Provide the [X, Y] coordinate of the cell's center where the given text is located.  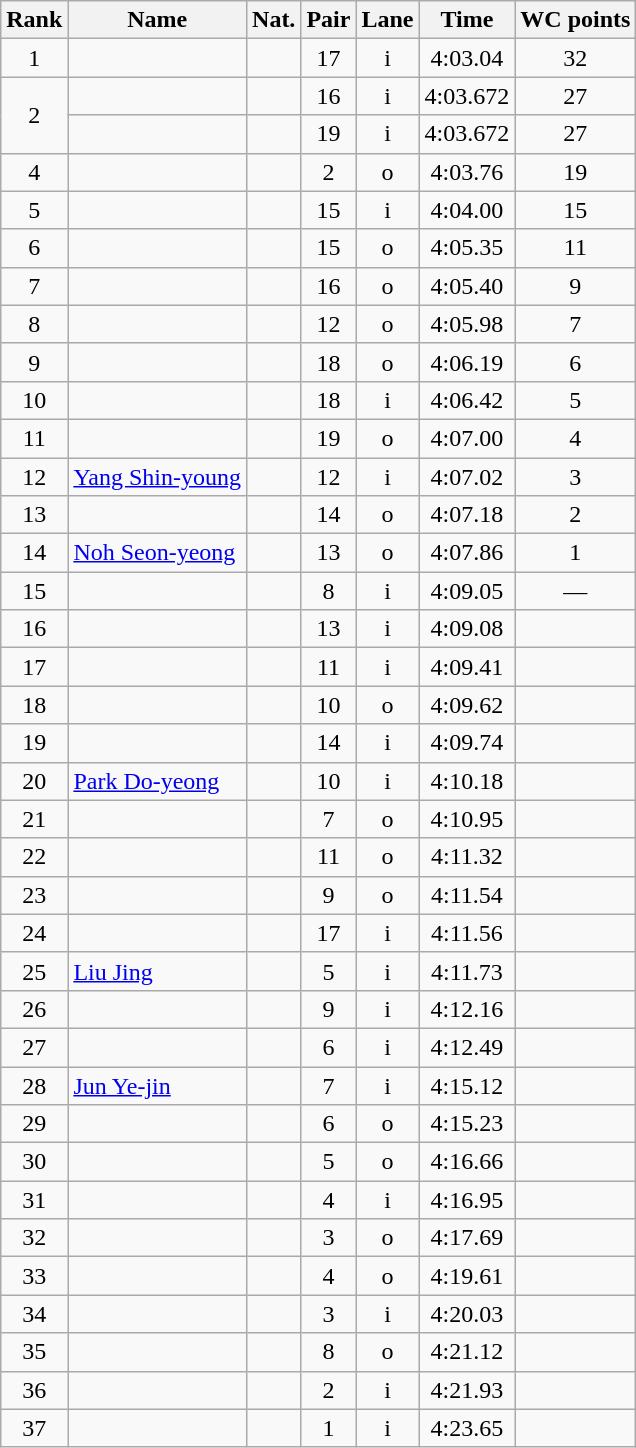
4:05.35 [467, 248]
WC points [576, 20]
4:06.42 [467, 400]
4:07.00 [467, 438]
29 [34, 1124]
Lane [388, 20]
22 [34, 857]
25 [34, 971]
31 [34, 1200]
Rank [34, 20]
4:12.16 [467, 1009]
4:11.56 [467, 933]
4:21.12 [467, 1352]
4:09.41 [467, 667]
35 [34, 1352]
4:03.04 [467, 58]
4:07.02 [467, 477]
4:23.65 [467, 1428]
26 [34, 1009]
24 [34, 933]
Jun Ye-jin [158, 1085]
4:04.00 [467, 210]
33 [34, 1276]
4:21.93 [467, 1390]
28 [34, 1085]
4:07.18 [467, 515]
— [576, 591]
21 [34, 819]
4:05.40 [467, 286]
Pair [328, 20]
30 [34, 1162]
4:17.69 [467, 1238]
23 [34, 895]
Nat. [274, 20]
20 [34, 781]
4:11.32 [467, 857]
4:15.23 [467, 1124]
4:15.12 [467, 1085]
Noh Seon-yeong [158, 553]
4:09.08 [467, 629]
4:09.62 [467, 705]
4:12.49 [467, 1047]
4:09.74 [467, 743]
4:03.76 [467, 172]
4:20.03 [467, 1314]
Yang Shin-young [158, 477]
4:10.18 [467, 781]
4:16.95 [467, 1200]
4:11.54 [467, 895]
4:11.73 [467, 971]
37 [34, 1428]
4:16.66 [467, 1162]
4:09.05 [467, 591]
4:10.95 [467, 819]
4:07.86 [467, 553]
34 [34, 1314]
Liu Jing [158, 971]
Name [158, 20]
4:19.61 [467, 1276]
4:06.19 [467, 362]
36 [34, 1390]
4:05.98 [467, 324]
Park Do-yeong [158, 781]
Time [467, 20]
